Output the (X, Y) coordinate of the center of the cell containing the given text.  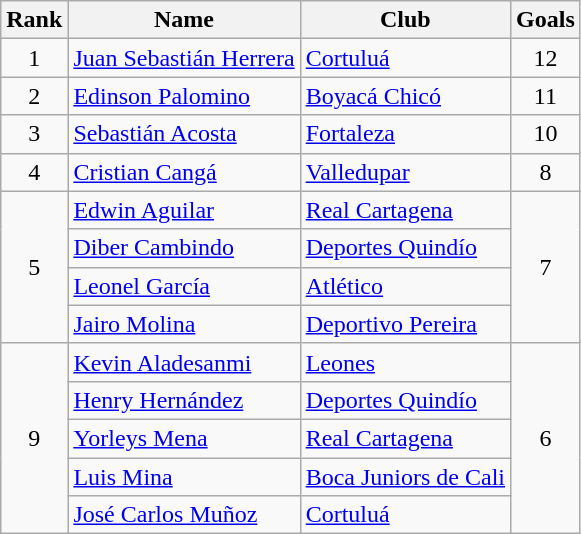
Sebastián Acosta (184, 134)
Club (405, 20)
Leonel García (184, 286)
Henry Hernández (184, 400)
Cristian Cangá (184, 172)
8 (546, 172)
Goals (546, 20)
3 (34, 134)
10 (546, 134)
7 (546, 267)
12 (546, 58)
2 (34, 96)
Juan Sebastián Herrera (184, 58)
Leones (405, 362)
1 (34, 58)
Edwin Aguilar (184, 210)
11 (546, 96)
9 (34, 438)
Boyacá Chicó (405, 96)
Edinson Palomino (184, 96)
5 (34, 267)
Luis Mina (184, 477)
4 (34, 172)
Name (184, 20)
José Carlos Muñoz (184, 515)
Rank (34, 20)
Boca Juniors de Cali (405, 477)
Kevin Aladesanmi (184, 362)
Jairo Molina (184, 324)
Valledupar (405, 172)
Diber Cambindo (184, 248)
Deportivo Pereira (405, 324)
6 (546, 438)
Fortaleza (405, 134)
Atlético (405, 286)
Yorleys Mena (184, 438)
